From the cell containing the given text, extract its center point as (x, y) coordinate. 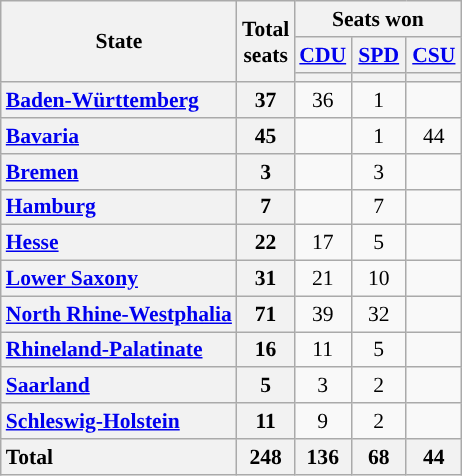
22 (266, 243)
248 (266, 457)
Seats won (378, 19)
9 (322, 421)
North Rhine-Westphalia (119, 314)
71 (266, 314)
Rhineland-Palatinate (119, 350)
Schleswig-Holstein (119, 421)
SPD (378, 55)
10 (378, 279)
36 (322, 101)
Totalseats (266, 42)
32 (378, 314)
Bavaria (119, 136)
68 (378, 457)
Saarland (119, 386)
Total (119, 457)
17 (322, 243)
16 (266, 350)
Hesse (119, 243)
31 (266, 279)
136 (322, 457)
Baden-Württemberg (119, 101)
CSU (434, 55)
37 (266, 101)
Hamburg (119, 207)
Bremen (119, 172)
CDU (322, 55)
21 (322, 279)
45 (266, 136)
39 (322, 314)
State (119, 42)
Lower Saxony (119, 279)
